Determine the [x, y] coordinate at the center of the cell enclosing the given text.  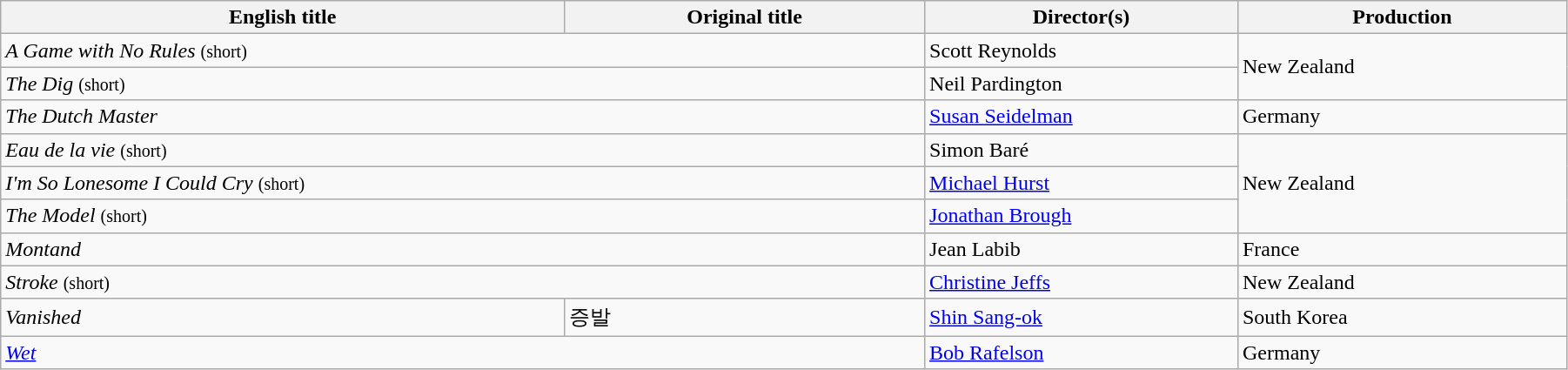
Eau de la vie (short) [463, 150]
The Dutch Master [463, 117]
Neil Pardington [1082, 84]
Jonathan Brough [1082, 216]
Vanished [283, 317]
Original title [745, 17]
Bob Rafelson [1082, 353]
France [1402, 249]
Director(s) [1082, 17]
Scott Reynolds [1082, 50]
Production [1402, 17]
The Dig (short) [463, 84]
South Korea [1402, 317]
Montand [463, 249]
Wet [463, 353]
Shin Sang-ok [1082, 317]
Christine Jeffs [1082, 282]
The Model (short) [463, 216]
증발 [745, 317]
Michael Hurst [1082, 183]
Jean Labib [1082, 249]
English title [283, 17]
Susan Seidelman [1082, 117]
A Game with No Rules (short) [463, 50]
Stroke (short) [463, 282]
Simon Baré [1082, 150]
I'm So Lonesome I Could Cry (short) [463, 183]
